Return the (x, y) coordinate for the center point of the cell that contains the specified text.  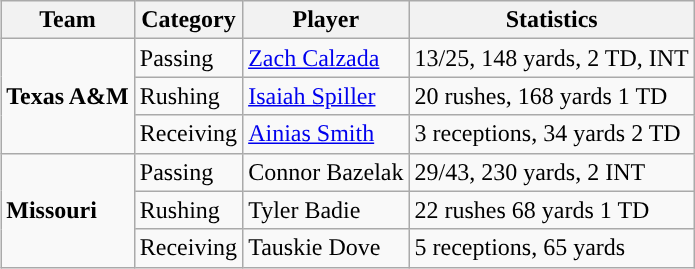
Player (326, 20)
Category (188, 20)
22 rushes 68 yards 1 TD (552, 210)
13/25, 148 yards, 2 TD, INT (552, 58)
Tyler Badie (326, 210)
3 receptions, 34 yards 2 TD (552, 134)
Missouri (68, 210)
20 rushes, 168 yards 1 TD (552, 96)
29/43, 230 yards, 2 INT (552, 172)
Ainias Smith (326, 134)
Team (68, 20)
Connor Bazelak (326, 172)
5 receptions, 65 yards (552, 248)
Tauskie Dove (326, 248)
Isaiah Spiller (326, 96)
Texas A&M (68, 96)
Statistics (552, 20)
Zach Calzada (326, 58)
